Search for the cell housing the specified text and yield its [X, Y] center coordinate. 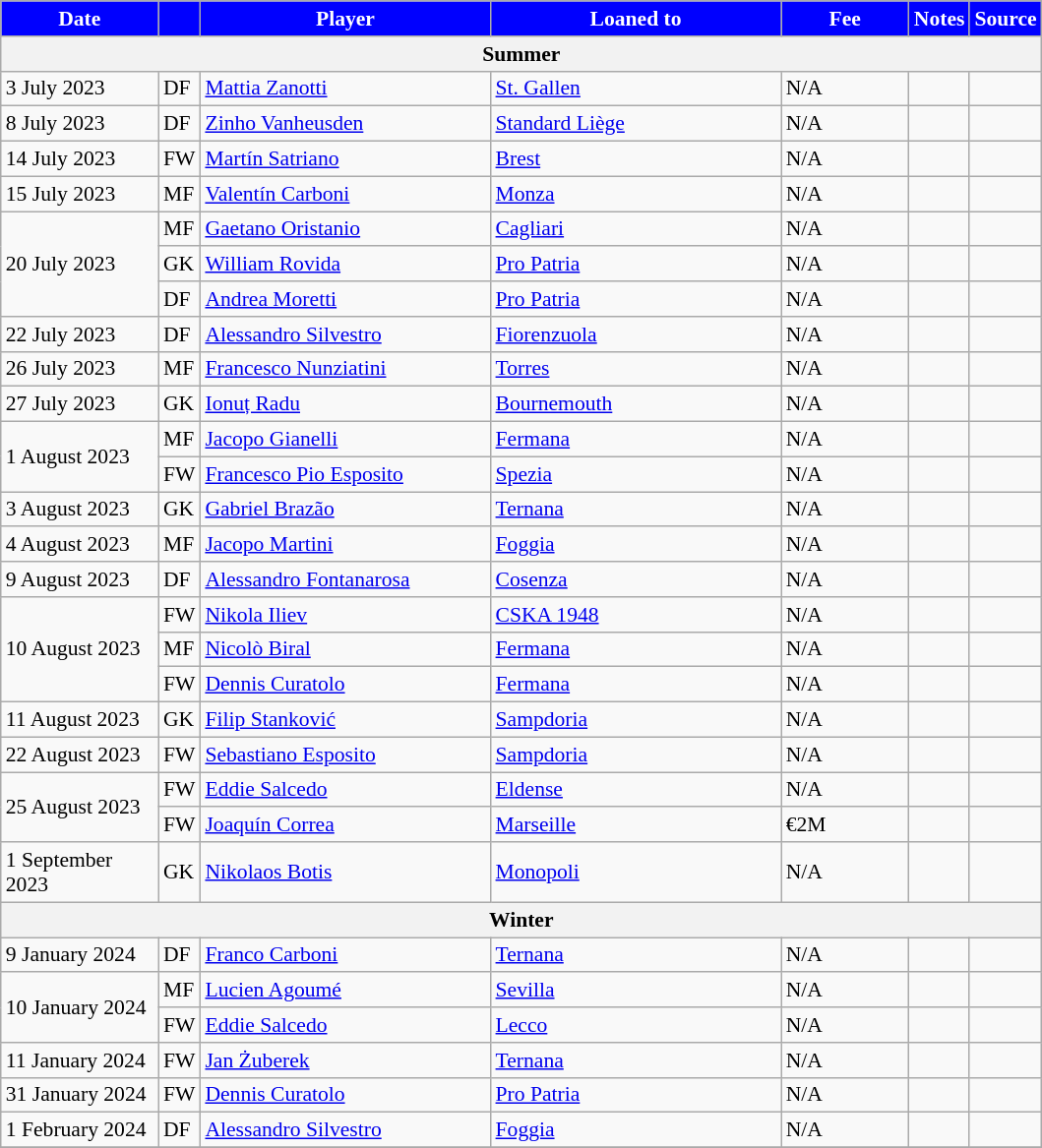
11 August 2023 [80, 720]
4 August 2023 [80, 545]
Player [344, 19]
Spezia [636, 474]
Monopoli [636, 872]
8 July 2023 [80, 124]
Cagliari [636, 229]
Lucien Agoumé [344, 991]
Torres [636, 369]
CSKA 1948 [636, 615]
Martín Satriano [344, 159]
Sevilla [636, 991]
Source [1006, 19]
Zinho Vanheusden [344, 124]
20 July 2023 [80, 264]
Marseille [636, 825]
Franco Carboni [344, 955]
Fee [845, 19]
25 August 2023 [80, 807]
Francesco Nunziatini [344, 369]
Mattia Zanotti [344, 89]
Bournemouth [636, 404]
3 August 2023 [80, 510]
Loaned to [636, 19]
Francesco Pio Esposito [344, 474]
10 January 2024 [80, 1007]
Monza [636, 194]
1 February 2024 [80, 1130]
Filip Stanković [344, 720]
William Rovida [344, 265]
€2M [845, 825]
Standard Liège [636, 124]
10 August 2023 [80, 649]
Cosenza [636, 579]
Gabriel Brazão [344, 510]
Joaquín Correa [344, 825]
Andrea Moretti [344, 299]
11 January 2024 [80, 1060]
Alessandro Fontanarosa [344, 579]
9 January 2024 [80, 955]
31 January 2024 [80, 1095]
Winter [521, 920]
Nikola Iliev [344, 615]
Jacopo Martini [344, 545]
22 August 2023 [80, 755]
27 July 2023 [80, 404]
3 July 2023 [80, 89]
Ionuț Radu [344, 404]
Eldense [636, 790]
22 July 2023 [80, 334]
14 July 2023 [80, 159]
Valentín Carboni [344, 194]
Jan Żuberek [344, 1060]
1 September 2023 [80, 872]
15 July 2023 [80, 194]
Summer [521, 54]
Fiorenzuola [636, 334]
9 August 2023 [80, 579]
Lecco [636, 1025]
Brest [636, 159]
Nicolò Biral [344, 649]
Gaetano Oristanio [344, 229]
Jacopo Gianelli [344, 440]
Date [80, 19]
26 July 2023 [80, 369]
St. Gallen [636, 89]
Sebastiano Esposito [344, 755]
Nikolaos Botis [344, 872]
1 August 2023 [80, 456]
Notes [940, 19]
